Pinpoint the cell where the given text exists, returning its [X, Y] midpoint coordinate. 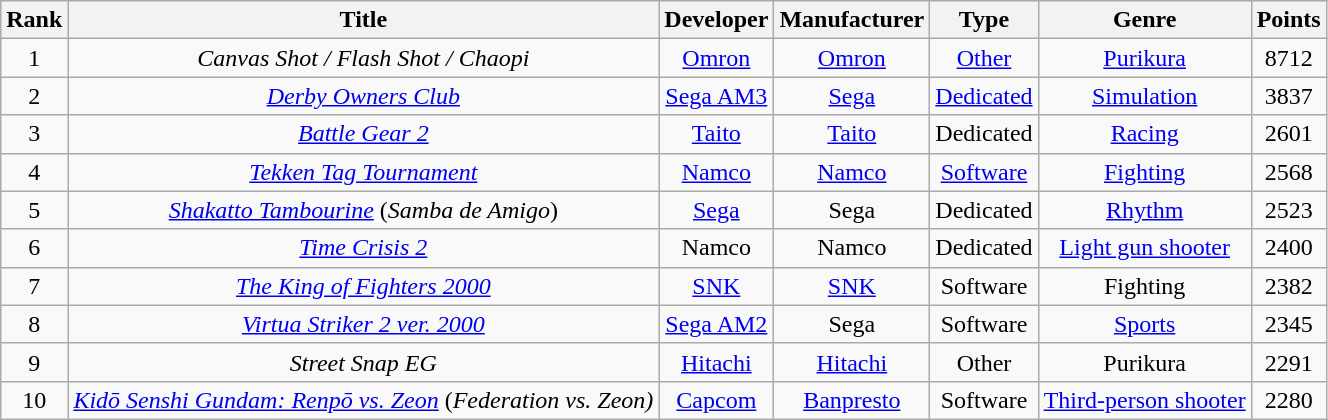
3 [34, 134]
8 [34, 324]
Third-person shooter [1144, 400]
The King of Fighters 2000 [364, 286]
Virtua Striker 2 ver. 2000 [364, 324]
10 [34, 400]
Street Snap EG [364, 362]
Points [1288, 20]
Derby Owners Club [364, 96]
Genre [1144, 20]
Battle Gear 2 [364, 134]
6 [34, 248]
Type [984, 20]
Racing [1144, 134]
Sega AM3 [716, 96]
Rhythm [1144, 210]
2400 [1288, 248]
Sega AM2 [716, 324]
2523 [1288, 210]
Shakatto Tambourine (Samba de Amigo) [364, 210]
1 [34, 58]
2568 [1288, 172]
5 [34, 210]
7 [34, 286]
2382 [1288, 286]
Time Crisis 2 [364, 248]
Manufacturer [852, 20]
Tekken Tag Tournament [364, 172]
8712 [1288, 58]
Title [364, 20]
Canvas Shot / Flash Shot / Chaopi [364, 58]
Light gun shooter [1144, 248]
2601 [1288, 134]
2280 [1288, 400]
Kidō Senshi Gundam: Renpō vs. Zeon (Federation vs. Zeon) [364, 400]
2345 [1288, 324]
2291 [1288, 362]
4 [34, 172]
Capcom [716, 400]
Simulation [1144, 96]
Banpresto [852, 400]
Sports [1144, 324]
2 [34, 96]
Rank [34, 20]
3837 [1288, 96]
9 [34, 362]
Developer [716, 20]
